Scan for the cell matching the given text and deliver its (X, Y) coordinate at center. 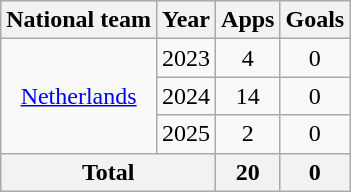
2 (248, 134)
2024 (186, 96)
20 (248, 172)
2025 (186, 134)
14 (248, 96)
National team (79, 20)
2023 (186, 58)
Total (108, 172)
4 (248, 58)
Year (186, 20)
Goals (315, 20)
Apps (248, 20)
Netherlands (79, 96)
